Detect which cell encompasses the target text, then output its (X, Y) center coordinate. 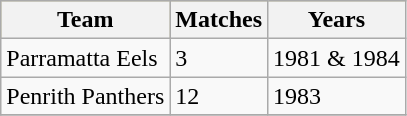
3 (219, 58)
1981 & 1984 (337, 58)
Years (337, 20)
Penrith Panthers (86, 96)
Team (86, 20)
1983 (337, 96)
12 (219, 96)
Parramatta Eels (86, 58)
Matches (219, 20)
